Provide the (x, y) coordinate of the cell's center where the given text is located.  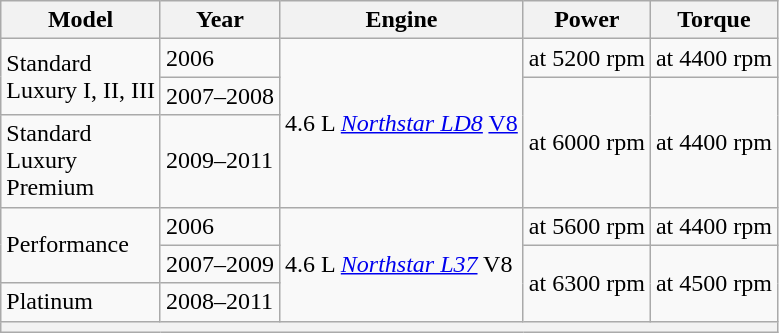
2007–2008 (220, 96)
Engine (401, 20)
at 5600 rpm (586, 226)
Power (586, 20)
2008–2011 (220, 302)
at 4500 rpm (714, 283)
Model (81, 20)
at 6300 rpm (586, 283)
StandardLuxuryPremium (81, 161)
2009–2011 (220, 161)
at 6000 rpm (586, 142)
4.6 L Northstar L37 V8 (401, 264)
Performance (81, 245)
Platinum (81, 302)
Torque (714, 20)
4.6 L Northstar LD8 V8 (401, 123)
Year (220, 20)
2007–2009 (220, 264)
at 5200 rpm (586, 58)
StandardLuxury I, II, III (81, 77)
